Search for the cell housing the specified text and yield its [X, Y] center coordinate. 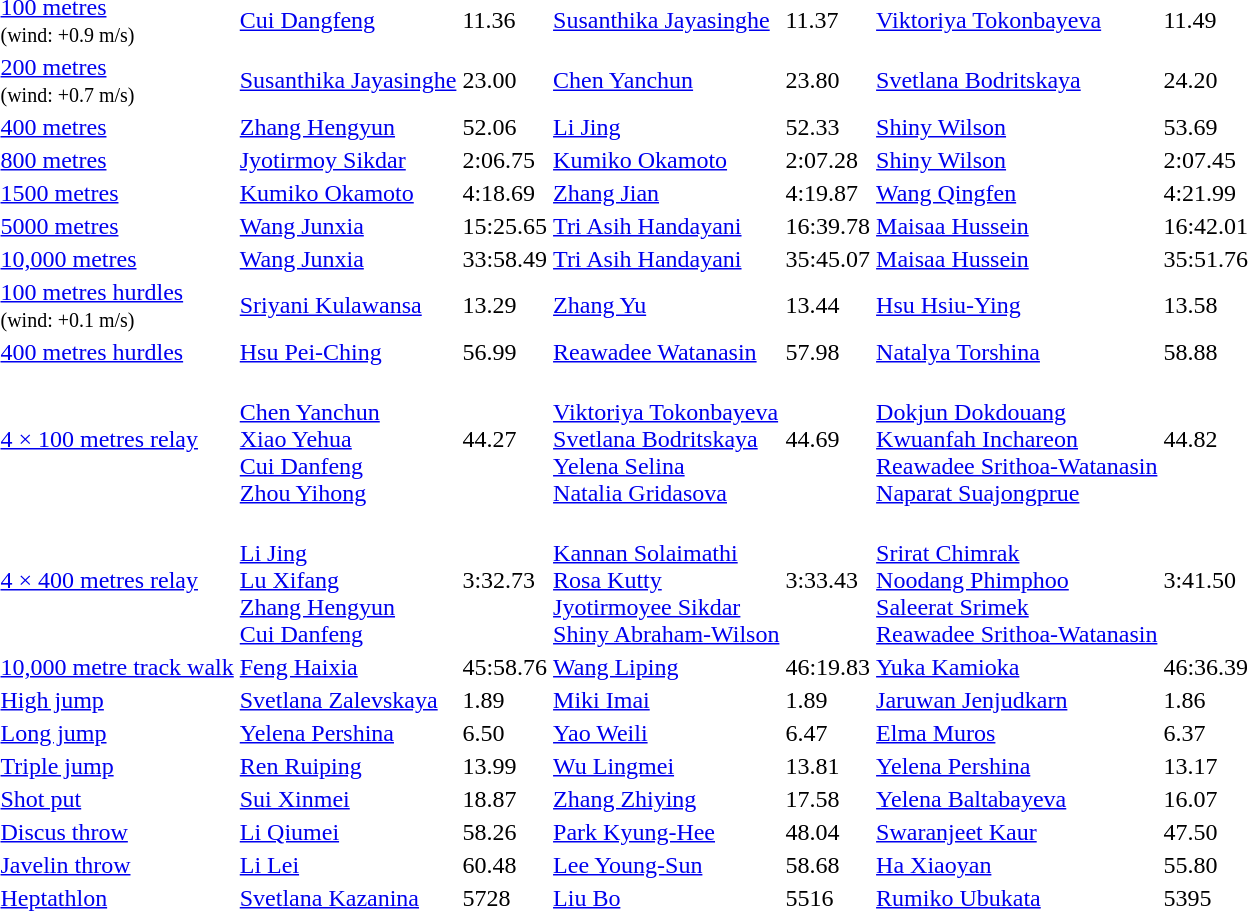
45:58.76 [505, 667]
Hsu Hsiu-Ying [1017, 306]
Hsu Pei-Ching [348, 352]
Wu Lingmei [666, 766]
Reawadee Watanasin [666, 352]
Li Lei [348, 865]
Chen YanchunXiao YehuaCui DanfengZhou Yihong [348, 439]
2:07.28 [828, 160]
23.00 [505, 80]
Viktoriya TokonbayevaSvetlana BodritskayaYelena SelinaNatalia Gridasova [666, 439]
57.98 [828, 352]
Wang Qingfen [1017, 193]
6.50 [505, 733]
13.44 [828, 306]
Wang Liping [666, 667]
6.47 [828, 733]
Park Kyung-Hee [666, 832]
Sui Xinmei [348, 799]
Zhang Hengyun [348, 127]
Dokjun DokdouangKwuanfah InchareonReawadee Srithoa-WatanasinNaparat Suajongprue [1017, 439]
Miki Imai [666, 700]
Srirat ChimrakNoodang PhimphooSaleerat SrimekReawadee Srithoa-Watanasin [1017, 580]
13.99 [505, 766]
Zhang Zhiying [666, 799]
48.04 [828, 832]
Yuka Kamioka [1017, 667]
Svetlana Bodritskaya [1017, 80]
58.68 [828, 865]
Feng Haixia [348, 667]
Elma Muros [1017, 733]
Swaranjeet Kaur [1017, 832]
Zhang Jian [666, 193]
60.48 [505, 865]
Li Qiumei [348, 832]
Svetlana Zalevskaya [348, 700]
3:33.43 [828, 580]
35:45.07 [828, 259]
4:19.87 [828, 193]
52.06 [505, 127]
Jyotirmoy Sikdar [348, 160]
46:19.83 [828, 667]
52.33 [828, 127]
17.58 [828, 799]
2:06.75 [505, 160]
3:32.73 [505, 580]
44.27 [505, 439]
Sriyani Kulawansa [348, 306]
56.99 [505, 352]
Lee Young-Sun [666, 865]
Jaruwan Jenjudkarn [1017, 700]
Yelena Baltabayeva [1017, 799]
23.80 [828, 80]
Yao Weili [666, 733]
Li Jing [666, 127]
16:39.78 [828, 226]
4:18.69 [505, 193]
13.29 [505, 306]
Kannan SolaimathiRosa KuttyJyotirmoyee SikdarShiny Abraham-Wilson [666, 580]
Ha Xiaoyan [1017, 865]
Chen Yanchun [666, 80]
33:58.49 [505, 259]
Ren Ruiping [348, 766]
13.81 [828, 766]
Natalya Torshina [1017, 352]
44.69 [828, 439]
Zhang Yu [666, 306]
18.87 [505, 799]
15:25.65 [505, 226]
58.26 [505, 832]
Susanthika Jayasinghe [348, 80]
Li JingLu XifangZhang HengyunCui Danfeng [348, 580]
